Capture the cell that displays the provided text and extract its [x, y] central coordinate. 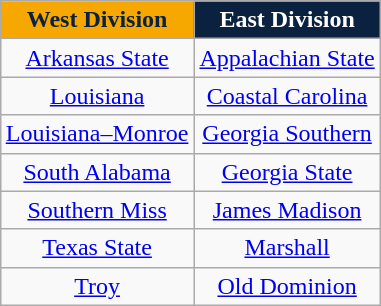
Georgia State [287, 172]
Louisiana [97, 96]
Coastal Carolina [287, 96]
Troy [97, 286]
West Division [97, 20]
Louisiana–Monroe [97, 134]
Texas State [97, 248]
East Division [287, 20]
Old Dominion [287, 286]
Southern Miss [97, 210]
James Madison [287, 210]
Appalachian State [287, 58]
Arkansas State [97, 58]
South Alabama [97, 172]
Georgia Southern [287, 134]
Marshall [287, 248]
